From the cell containing the given text, extract its center point as [x, y] coordinate. 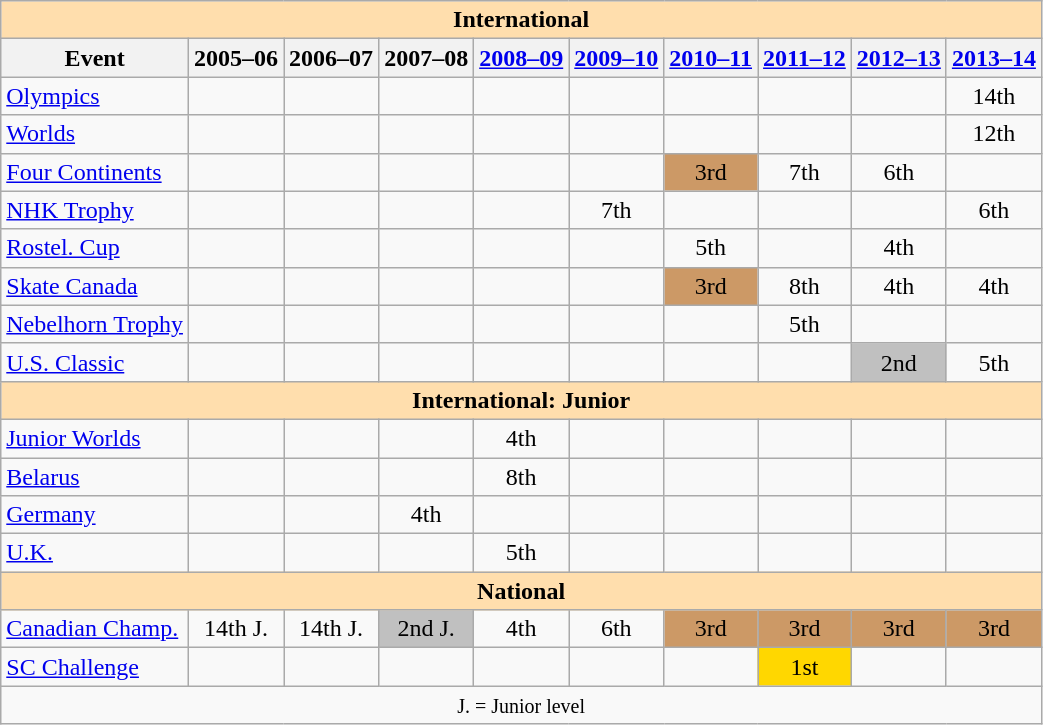
National [522, 591]
U.S. Classic [95, 362]
2009–10 [616, 58]
International [522, 20]
2nd J. [426, 629]
2005–06 [236, 58]
Event [95, 58]
NHK Trophy [95, 210]
2007–08 [426, 58]
2012–13 [898, 58]
Four Continents [95, 172]
Canadian Champ. [95, 629]
Skate Canada [95, 286]
14th [994, 96]
2010–11 [711, 58]
U.K. [95, 553]
Worlds [95, 134]
Belarus [95, 477]
Olympics [95, 96]
2011–12 [805, 58]
12th [994, 134]
1st [805, 667]
Germany [95, 515]
2013–14 [994, 58]
2nd [898, 362]
Junior Worlds [95, 438]
Nebelhorn Trophy [95, 324]
J. = Junior level [522, 705]
2006–07 [332, 58]
International: Junior [522, 400]
SC Challenge [95, 667]
2008–09 [522, 58]
Rostel. Cup [95, 248]
